Identify which cell holds the provided text, then report its [x, y] central coordinate. 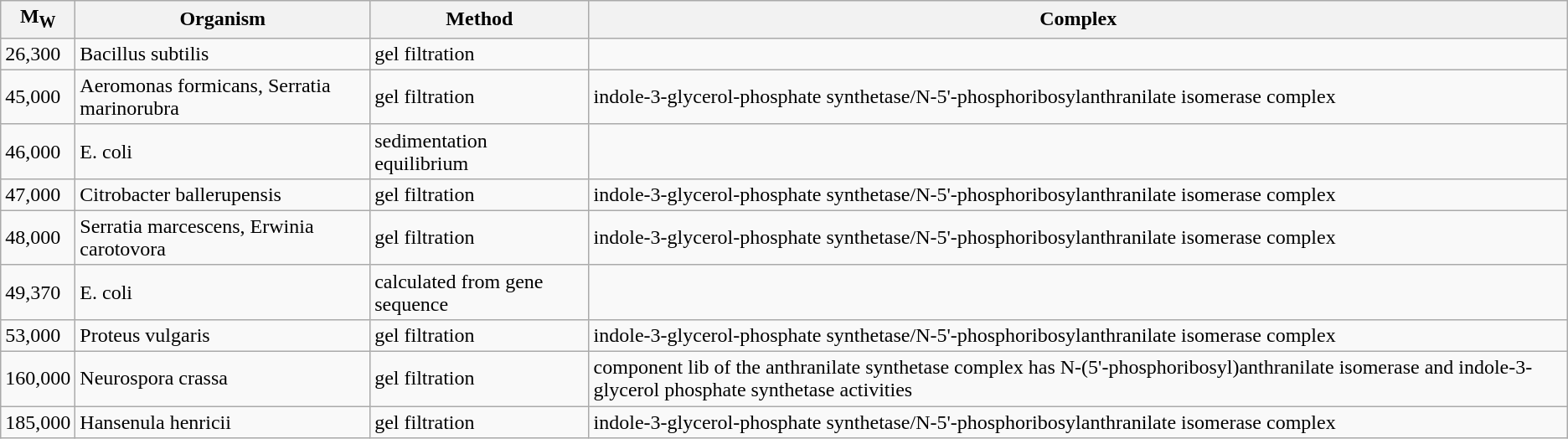
48,000 [39, 238]
Method [479, 19]
Organism [223, 19]
Hansenula henricii [223, 422]
sedimentation equilibrium [479, 151]
53,000 [39, 335]
47,000 [39, 194]
49,370 [39, 292]
Complex [1078, 19]
Proteus vulgaris [223, 335]
185,000 [39, 422]
Citrobacter ballerupensis [223, 194]
Aeromonas formicans, Serratia marinorubra [223, 97]
26,300 [39, 54]
160,000 [39, 379]
calculated from gene sequence [479, 292]
Bacillus subtilis [223, 54]
Serratia marcescens, Erwinia carotovora [223, 238]
45,000 [39, 97]
MW [39, 19]
46,000 [39, 151]
Neurospora crassa [223, 379]
